Find where the given text appears and provide that cell's center as (x, y) coordinate. 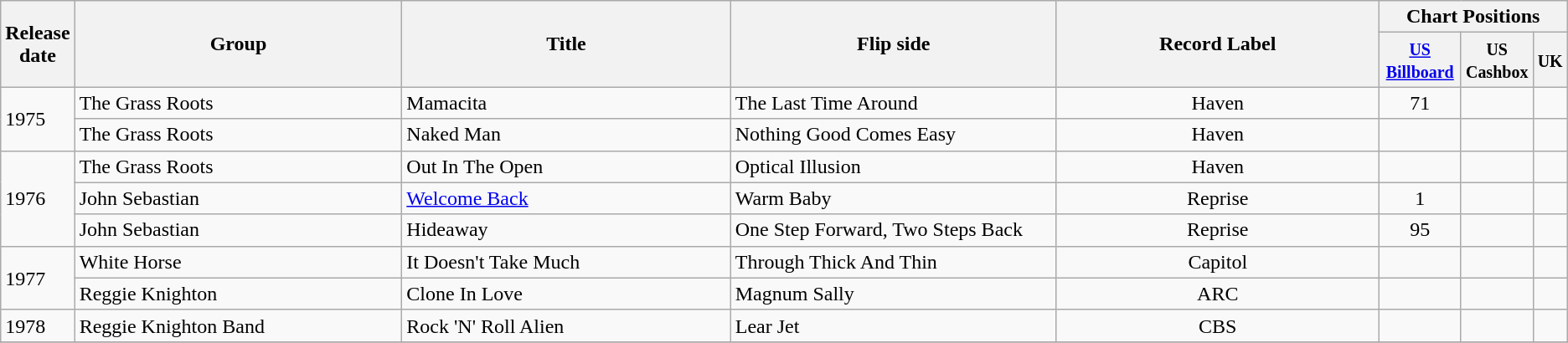
Record Label (1218, 44)
It Doesn't Take Much (566, 262)
One Step Forward, Two Steps Back (893, 230)
Reggie Knighton (238, 294)
Hideaway (566, 230)
Group (238, 44)
Flip side (893, 44)
Release date (38, 44)
Rock 'N' Roll Alien (566, 325)
Optical Illusion (893, 166)
Lear Jet (893, 325)
1977 (38, 278)
Capitol (1218, 262)
ARC (1218, 294)
Reggie Knighton Band (238, 325)
Chart Positions (1473, 17)
Clone In Love (566, 294)
1 (1420, 198)
Through Thick And Thin (893, 262)
US Billboard (1420, 60)
Nothing Good Comes Easy (893, 135)
1978 (38, 325)
71 (1420, 103)
The Last Time Around (893, 103)
95 (1420, 230)
Mamacita (566, 103)
Welcome Back (566, 198)
US Cashbox (1497, 60)
Warm Baby (893, 198)
Magnum Sally (893, 294)
UK (1550, 60)
White Horse (238, 262)
Title (566, 44)
Naked Man (566, 135)
1975 (38, 119)
Out In The Open (566, 166)
CBS (1218, 325)
1976 (38, 198)
